Return the (x, y) coordinate for the center point of the cell that contains the specified text.  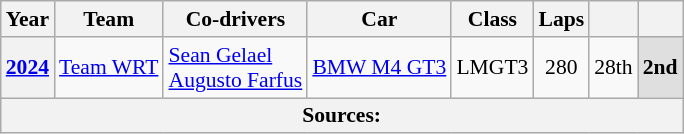
28th (614, 68)
Car (379, 19)
Class (492, 19)
280 (561, 68)
LMGT3 (492, 68)
Sources: (342, 116)
Laps (561, 19)
Year (28, 19)
BMW M4 GT3 (379, 68)
Team WRT (108, 68)
Sean Gelael Augusto Farfus (235, 68)
Team (108, 19)
2nd (660, 68)
Co-drivers (235, 19)
2024 (28, 68)
